Identify which cell holds the provided text, then report its [X, Y] central coordinate. 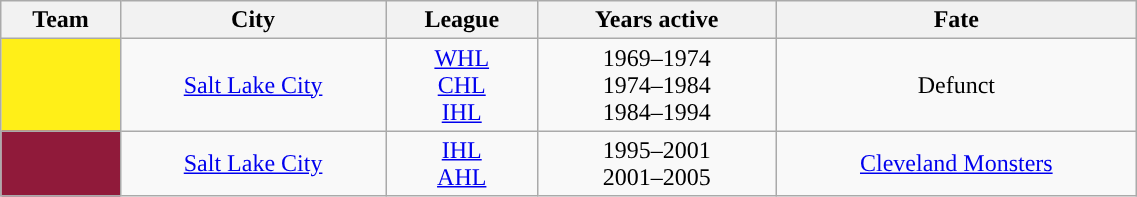
Years active [657, 20]
1995–20012001–2005 [657, 164]
WHLCHLIHL [462, 85]
IHLAHL [462, 164]
Defunct [956, 85]
Team [61, 20]
Fate [956, 20]
City [252, 20]
Cleveland Monsters [956, 164]
League [462, 20]
1969–19741974–19841984–1994 [657, 85]
